Locate the cell with the specified text and output its (x, y) center coordinate. 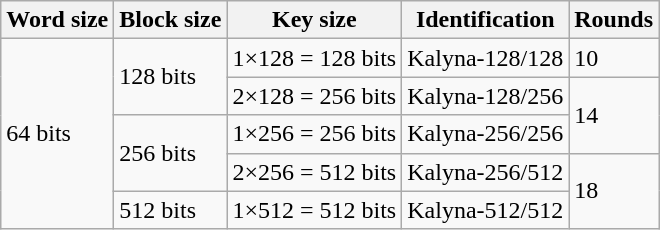
1×128 = 128 bits (314, 58)
1×256 = 256 bits (314, 134)
Kalyna-128/256 (486, 96)
Kalyna-512/512 (486, 210)
Kalyna-256/256 (486, 134)
1×512 = 512 bits (314, 210)
Key size (314, 20)
Rounds (614, 20)
Kalyna-128/128 (486, 58)
2×256 = 512 bits (314, 172)
64 bits (58, 134)
2×128 = 256 bits (314, 96)
Block size (170, 20)
256 bits (170, 153)
128 bits (170, 77)
Identification (486, 20)
512 bits (170, 210)
10 (614, 58)
Kalyna-256/512 (486, 172)
14 (614, 115)
18 (614, 191)
Word size (58, 20)
